Detect which cell encompasses the target text, then output its (x, y) center coordinate. 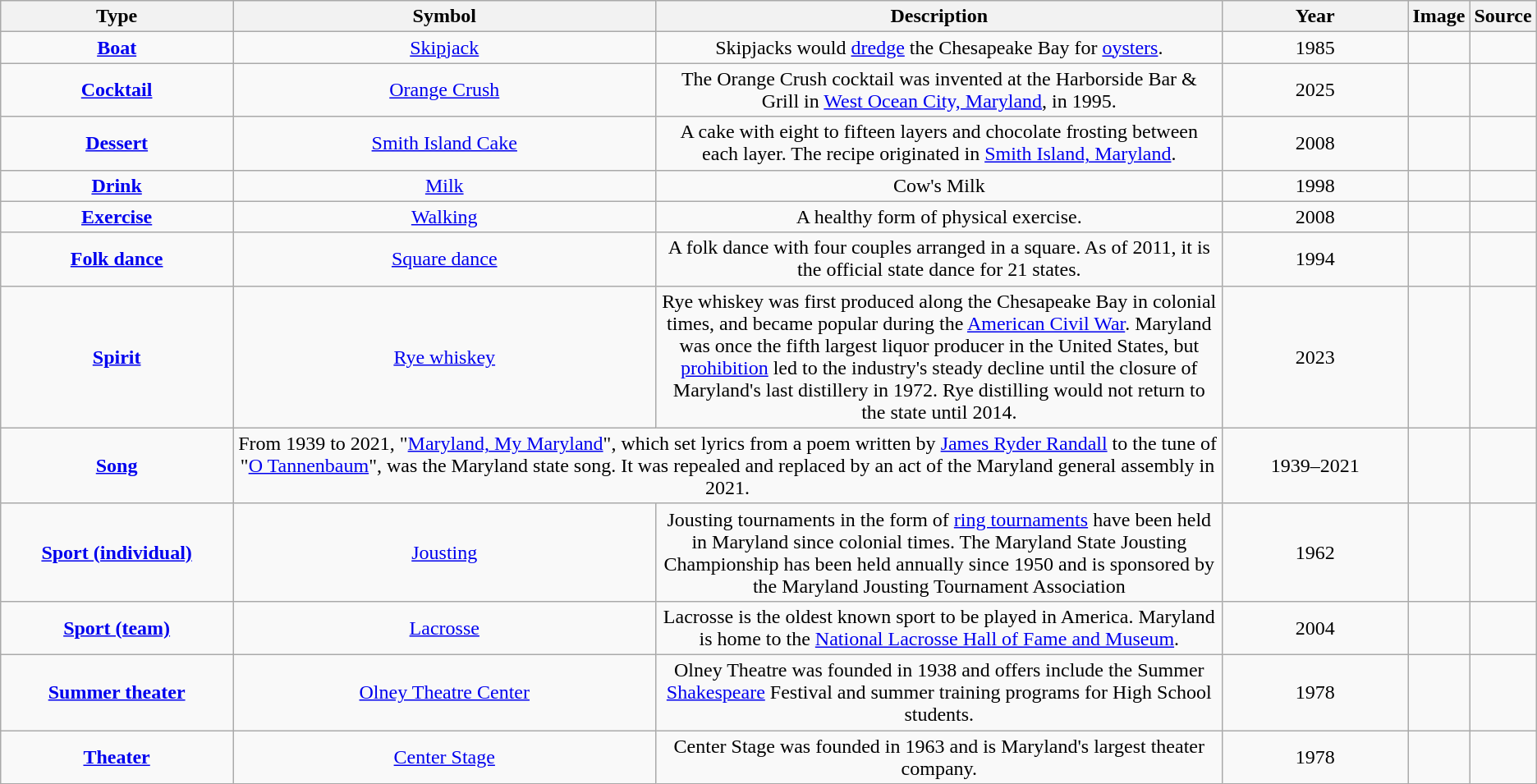
Year (1315, 16)
Sport (team) (117, 627)
Folk dance (117, 259)
Lacrosse is the oldest known sport to be played in America. Maryland is home to the National Lacrosse Hall of Fame and Museum. (939, 627)
Skipjacks would dredge the Chesapeake Bay for oysters. (939, 48)
2025 (1315, 90)
Symbol (445, 16)
2004 (1315, 627)
Square dance (445, 259)
1998 (1315, 186)
Theater (117, 757)
Skipjack (445, 48)
Center Stage (445, 757)
Spirit (117, 356)
2023 (1315, 356)
Cocktail (117, 90)
Lacrosse (445, 627)
Image (1438, 16)
1939–2021 (1315, 465)
A cake with eight to fifteen layers and chocolate frosting between each layer. The recipe originated in Smith Island, Maryland. (939, 143)
Sport (individual) (117, 552)
Walking (445, 217)
Boat (117, 48)
Olney Theatre was founded in 1938 and offers include the Summer Shakespeare Festival and summer training programs for High School students. (939, 692)
Orange Crush (445, 90)
Rye whiskey (445, 356)
A folk dance with four couples arranged in a square. As of 2011, it is the official state dance for 21 states. (939, 259)
Smith Island Cake (445, 143)
1994 (1315, 259)
1962 (1315, 552)
Cow's Milk (939, 186)
Jousting (445, 552)
Type (117, 16)
Olney Theatre Center (445, 692)
Drink (117, 186)
Summer theater (117, 692)
Center Stage was founded in 1963 and is Maryland's largest theater company. (939, 757)
Dessert (117, 143)
Source (1503, 16)
Milk (445, 186)
The Orange Crush cocktail was invented at the Harborside Bar & Grill in West Ocean City, Maryland, in 1995. (939, 90)
Song (117, 465)
1985 (1315, 48)
Description (939, 16)
A healthy form of physical exercise. (939, 217)
Exercise (117, 217)
